Capture the cell that displays the provided text and extract its [x, y] central coordinate. 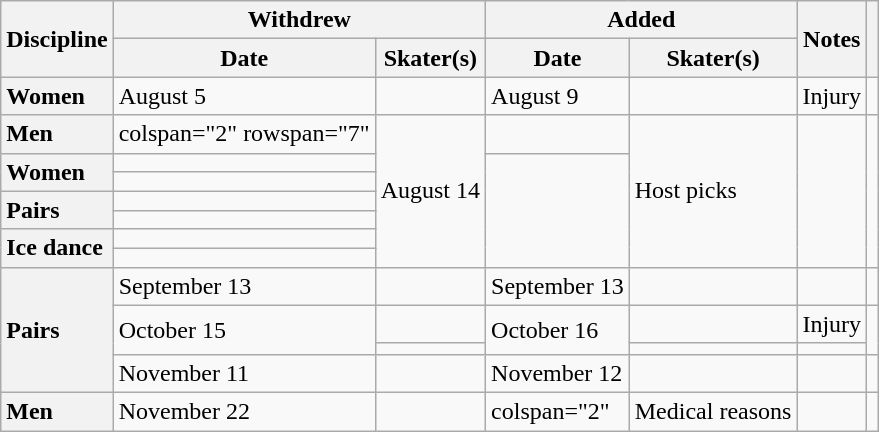
August 5 [244, 96]
Ice dance [57, 248]
October 16 [558, 330]
August 14 [430, 191]
Medical reasons [713, 411]
August 9 [558, 96]
Discipline [57, 39]
Added [642, 20]
colspan="2" rowspan="7" [244, 134]
November 12 [558, 373]
Host picks [713, 191]
November 22 [244, 411]
November 11 [244, 373]
colspan="2" [558, 411]
Notes [832, 39]
Withdrew [299, 20]
October 15 [244, 330]
